Return the [x, y] coordinate for the center point of the cell that contains the specified text.  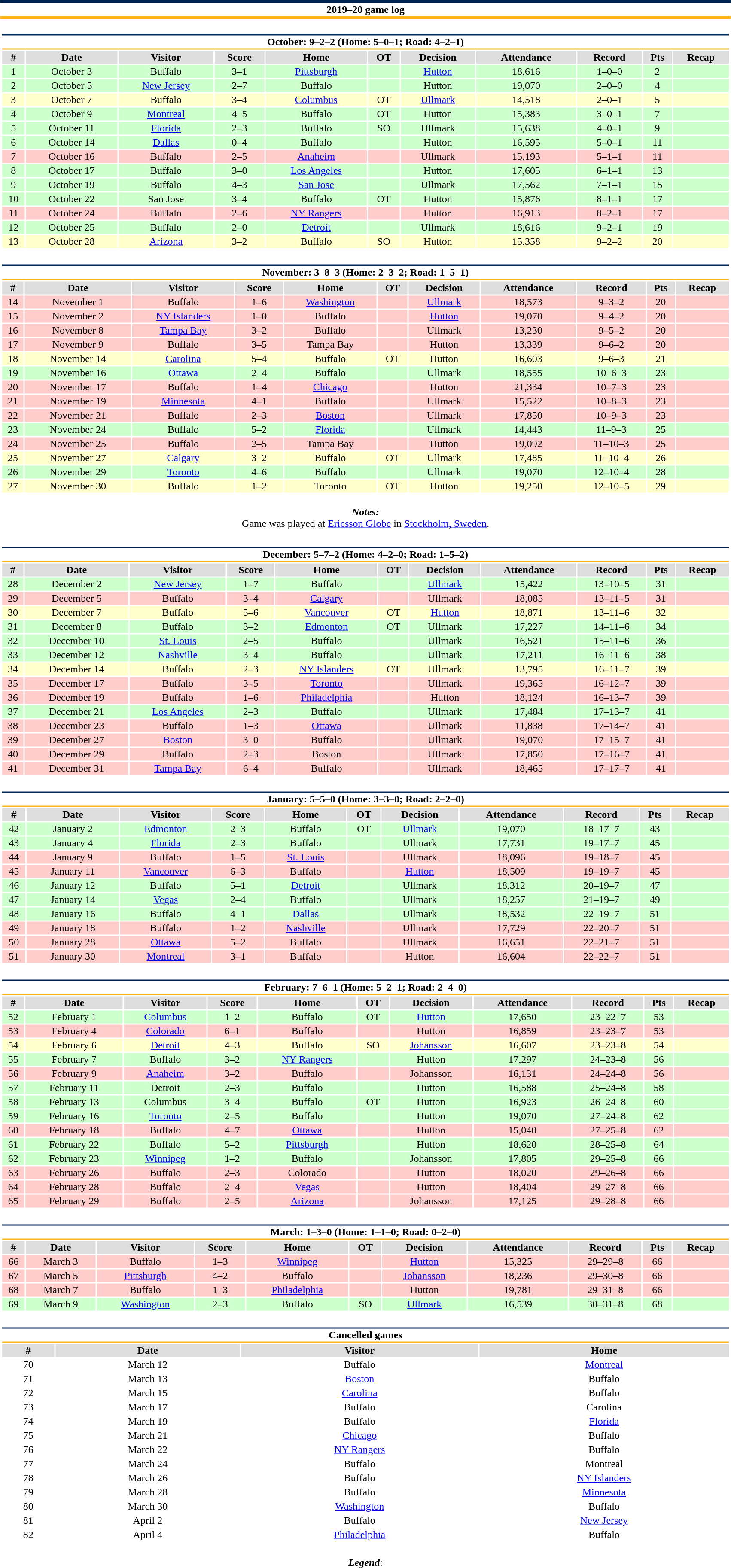
October 19 [71, 185]
January 28 [73, 942]
12–10–5 [611, 486]
December 5 [76, 598]
15,325 [518, 1262]
December 19 [76, 698]
February: 7–6–1 (Home: 5–2–1; Road: 2–4–0) [365, 988]
70 [28, 1365]
18,312 [511, 886]
23–23–7 [608, 1031]
April 4 [148, 1535]
December 14 [76, 669]
18,096 [511, 857]
67 [13, 1276]
December 17 [76, 683]
4–5 [240, 114]
14 [13, 302]
November 19 [78, 401]
November 24 [78, 430]
16,603 [528, 359]
13,339 [528, 345]
16,588 [523, 1088]
19–19–7 [601, 871]
17,731 [511, 843]
February 16 [74, 1116]
22–19–7 [601, 914]
18,236 [518, 1276]
November 16 [78, 373]
February 11 [74, 1088]
17,297 [523, 1059]
19,250 [528, 486]
40 [13, 754]
18 [13, 359]
2019–20 game log [365, 9]
13–11–6 [612, 613]
March 12 [148, 1365]
1–0 [259, 316]
16,539 [518, 1304]
76 [28, 1450]
12 [13, 227]
17–14–7 [612, 726]
17–15–7 [612, 740]
February 4 [74, 1031]
October 7 [71, 100]
January: 5–5–0 (Home: 3–3–0; Road: 2–2–0) [365, 799]
9–5–2 [611, 330]
48 [14, 914]
63 [13, 1173]
5–1–1 [609, 157]
February 23 [74, 1159]
17,125 [523, 1201]
50 [14, 942]
January 11 [73, 871]
4–6 [259, 472]
9–3–2 [611, 302]
27 [13, 486]
69 [13, 1304]
January 30 [73, 956]
February 7 [74, 1059]
1–0–0 [609, 72]
30–31–8 [605, 1304]
5–0–1 [609, 142]
November 14 [78, 359]
21–19–7 [601, 899]
17,484 [529, 711]
November 30 [78, 486]
October 25 [71, 227]
30 [13, 613]
January 2 [73, 829]
3–0–1 [609, 114]
November 29 [78, 472]
29–28–8 [608, 1201]
December 12 [76, 655]
November 21 [78, 415]
March 24 [148, 1464]
55 [13, 1059]
13,230 [528, 330]
18,871 [529, 613]
March 22 [148, 1450]
22–20–7 [601, 928]
December: 5–7–2 (Home: 4–2–0; Road: 1–5–2) [365, 555]
19–17–7 [601, 843]
18,085 [529, 598]
21,334 [528, 387]
15,040 [523, 1130]
January 18 [73, 928]
19,365 [529, 683]
November 9 [78, 345]
15,422 [529, 584]
December 27 [76, 740]
16,913 [526, 213]
22 [13, 415]
October 16 [71, 157]
October 28 [71, 242]
6–4 [251, 768]
Notes: Game was played at Ericsson Globe in Stockholm, Sweden. [365, 512]
16,859 [523, 1031]
March 5 [61, 1276]
0–4 [240, 142]
10–7–3 [611, 387]
March: 1–3–0 (Home: 1–1–0; Road: 0–2–0) [365, 1232]
16,604 [511, 956]
14–11–6 [612, 626]
October 14 [71, 142]
2–0–0 [609, 85]
7–1–1 [609, 185]
October 3 [71, 72]
December 21 [76, 711]
27–25–8 [608, 1130]
72 [28, 1393]
December 23 [76, 726]
59 [13, 1116]
October 9 [71, 114]
6–1–1 [609, 170]
November 25 [78, 444]
December 2 [76, 584]
29–31–8 [605, 1290]
25–24–8 [608, 1088]
March 21 [148, 1435]
8–2–1 [609, 213]
3 [13, 100]
15,638 [526, 128]
17,227 [529, 626]
26–24–8 [608, 1102]
17–13–7 [612, 711]
March 26 [148, 1478]
14,518 [526, 100]
October 22 [71, 199]
February 6 [74, 1045]
15,876 [526, 199]
1–4 [259, 387]
15,383 [526, 114]
8–1–1 [609, 199]
2–0–1 [609, 100]
14,443 [528, 430]
1–7 [251, 584]
46 [14, 886]
5–1 [238, 886]
17,562 [526, 185]
61 [13, 1144]
11,838 [529, 726]
10–9–3 [611, 415]
1 [13, 72]
15,193 [526, 157]
February 26 [74, 1173]
4–2 [220, 1276]
April 2 [148, 1520]
December 29 [76, 754]
16,651 [511, 942]
February 1 [74, 1017]
16–11–7 [612, 669]
75 [28, 1435]
9–6–3 [611, 359]
11–10–4 [611, 458]
23–22–7 [608, 1017]
37 [13, 711]
17,605 [526, 170]
35 [13, 683]
5–4 [259, 359]
2–6 [240, 213]
9–6–2 [611, 345]
16–11–6 [612, 655]
79 [28, 1492]
24 [13, 444]
28–25–8 [608, 1144]
November 1 [78, 302]
February 13 [74, 1102]
18,509 [511, 871]
16–13–7 [612, 698]
November 27 [78, 458]
March 13 [148, 1379]
15,522 [528, 401]
December 7 [76, 613]
October 17 [71, 170]
February 29 [74, 1201]
44 [14, 857]
78 [28, 1478]
March 28 [148, 1492]
November 17 [78, 387]
16,595 [526, 142]
17,485 [528, 458]
19,092 [528, 444]
73 [28, 1407]
16 [13, 330]
19,781 [518, 1290]
29–27–8 [608, 1187]
December 8 [76, 626]
November: 3–8–3 (Home: 2–3–2; Road: 1–5–1) [365, 272]
6–1 [232, 1031]
18,124 [529, 698]
March 15 [148, 1393]
17–16–7 [612, 754]
13–11–5 [612, 598]
57 [13, 1088]
18,257 [511, 899]
27–24–8 [608, 1116]
16,607 [523, 1045]
29–26–8 [608, 1173]
10–8–3 [611, 401]
18,620 [523, 1144]
6 [13, 142]
17,729 [511, 928]
January 9 [73, 857]
January 12 [73, 886]
March 7 [61, 1290]
9–2–1 [609, 227]
74 [28, 1422]
January 16 [73, 914]
29–25–8 [608, 1159]
29–30–8 [605, 1276]
24–24–8 [608, 1074]
24–23–8 [608, 1059]
February 9 [74, 1074]
12–10–4 [611, 472]
January 14 [73, 899]
2–0 [240, 227]
16,923 [523, 1102]
22–22–7 [601, 956]
October 24 [71, 213]
11–9–3 [611, 430]
9–4–2 [611, 316]
February 22 [74, 1144]
18,532 [511, 914]
18,020 [523, 1173]
13–10–5 [612, 584]
1–5 [238, 857]
15–11–6 [612, 641]
20–19–7 [601, 886]
October 11 [71, 128]
77 [28, 1464]
11–10–3 [611, 444]
10–6–3 [611, 373]
October 5 [71, 85]
52 [13, 1017]
March 17 [148, 1407]
17,805 [523, 1159]
16–12–7 [612, 683]
October: 9–2–2 (Home: 5–0–1; Road: 4–2–1) [365, 42]
16,521 [529, 641]
13,795 [529, 669]
6–3 [238, 871]
42 [14, 829]
33 [13, 655]
17,211 [529, 655]
March 30 [148, 1507]
March 3 [61, 1262]
19–18–7 [601, 857]
23–23–8 [608, 1045]
80 [28, 1507]
Cancelled games [365, 1335]
February 28 [74, 1187]
18,555 [528, 373]
4–0–1 [609, 128]
2–7 [240, 85]
16,131 [523, 1074]
5–6 [251, 613]
December 10 [76, 641]
November 2 [78, 316]
February 18 [74, 1130]
17–17–7 [612, 768]
9–2–2 [609, 242]
March 19 [148, 1422]
65 [13, 1201]
March 9 [61, 1304]
November 8 [78, 330]
22–21–7 [601, 942]
17,650 [523, 1017]
8 [13, 170]
15,358 [526, 242]
January 4 [73, 843]
18–17–7 [601, 829]
18,465 [529, 768]
10 [13, 199]
December 31 [76, 768]
18,573 [528, 302]
18,404 [523, 1187]
4–7 [232, 1130]
29–29–8 [605, 1262]
81 [28, 1520]
71 [28, 1379]
82 [28, 1535]
